Find where the given text appears and provide that cell's center as [X, Y] coordinate. 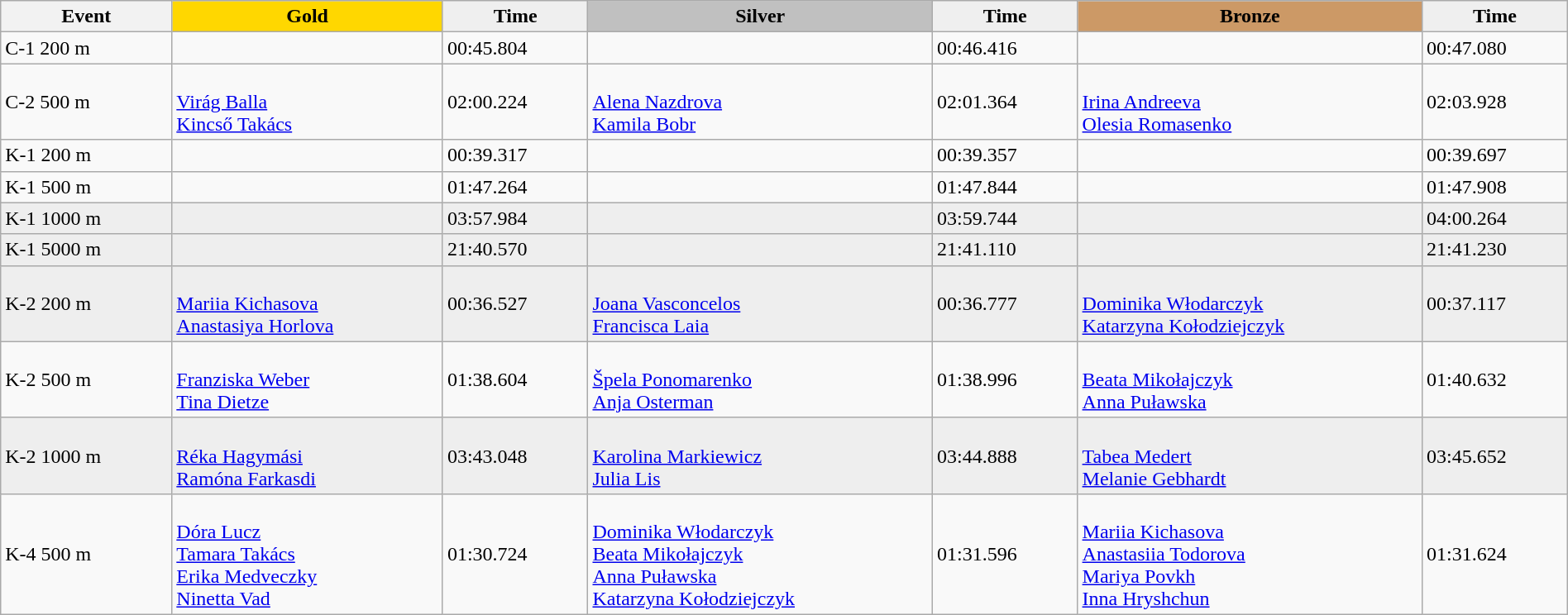
21:40.570 [515, 250]
Dóra LuczTamara TakácsErika MedveczkyNinetta Vad [308, 554]
00:39.317 [515, 155]
00:36.777 [1005, 303]
Mariia KichasovaAnastasiia TodorovaMariya PovkhInna Hryshchun [1250, 554]
01:47.264 [515, 187]
Silver [761, 17]
02:01.364 [1005, 102]
Bronze [1250, 17]
01:31.624 [1495, 554]
Mariia KichasovaAnastasiya Horlova [308, 303]
01:40.632 [1495, 379]
00:39.697 [1495, 155]
Event [86, 17]
K-1 200 m [86, 155]
K-2 500 m [86, 379]
C-1 200 m [86, 48]
01:47.844 [1005, 187]
01:38.996 [1005, 379]
Joana VasconcelosFrancisca Laia [761, 303]
04:00.264 [1495, 218]
00:37.117 [1495, 303]
K-1 5000 m [86, 250]
Dominika WłodarczykKatarzyna Kołodziejczyk [1250, 303]
K-2 1000 m [86, 455]
Franziska WeberTina Dietze [308, 379]
00:45.804 [515, 48]
03:59.744 [1005, 218]
C-2 500 m [86, 102]
21:41.230 [1495, 250]
Dominika WłodarczykBeata MikołajczykAnna PuławskaKatarzyna Kołodziejczyk [761, 554]
03:57.984 [515, 218]
Alena NazdrovaKamila Bobr [761, 102]
Špela PonomarenkoAnja Osterman [761, 379]
Tabea MedertMelanie Gebhardt [1250, 455]
K-4 500 m [86, 554]
03:45.652 [1495, 455]
21:41.110 [1005, 250]
K-2 200 m [86, 303]
02:03.928 [1495, 102]
03:43.048 [515, 455]
00:39.357 [1005, 155]
Irina AndreevaOlesia Romasenko [1250, 102]
Beata MikołajczykAnna Puławska [1250, 379]
Gold [308, 17]
00:47.080 [1495, 48]
03:44.888 [1005, 455]
01:30.724 [515, 554]
00:36.527 [515, 303]
Réka HagymásiRamóna Farkasdi [308, 455]
01:47.908 [1495, 187]
Virág BallaKincső Takács [308, 102]
01:31.596 [1005, 554]
K-1 1000 m [86, 218]
01:38.604 [515, 379]
Karolina MarkiewiczJulia Lis [761, 455]
K-1 500 m [86, 187]
00:46.416 [1005, 48]
02:00.224 [515, 102]
